Detect which cell encompasses the target text, then output its [X, Y] center coordinate. 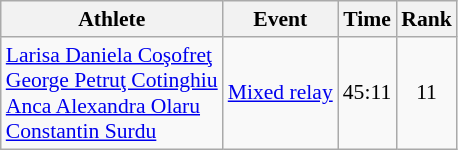
Mixed relay [280, 93]
Event [280, 19]
Rank [426, 19]
45:11 [367, 93]
Larisa Daniela CoşofreţGeorge Petruţ CotinghiuAnca Alexandra OlaruConstantin Surdu [112, 93]
Time [367, 19]
11 [426, 93]
Athlete [112, 19]
